Locate the cell with the specified text and output its [X, Y] center coordinate. 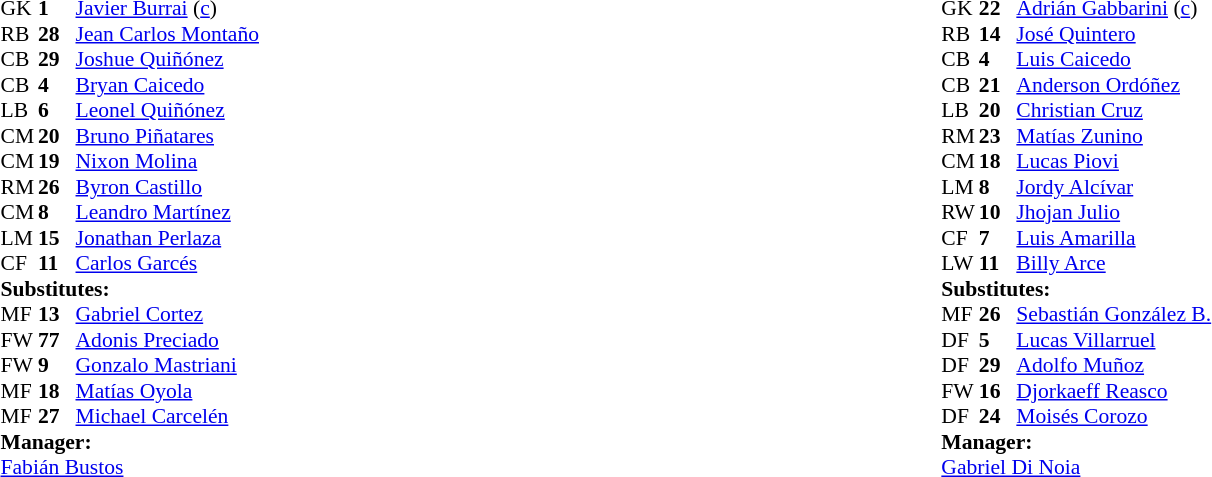
Joshue Quiñónez [168, 59]
19 [57, 161]
Adonis Preciado [168, 340]
Billy Arce [1114, 263]
6 [57, 111]
Djorkaeff Reasco [1114, 391]
7 [998, 238]
9 [57, 365]
Adolfo Muñoz [1114, 365]
21 [998, 85]
Carlos Garcés [168, 263]
Moisés Corozo [1114, 417]
Matías Zunino [1114, 136]
Matías Oyola [168, 391]
Lucas Villarruel [1114, 340]
Michael Carcelén [168, 417]
16 [998, 391]
13 [57, 315]
Leonel Quiñónez [168, 111]
5 [998, 340]
Christian Cruz [1114, 111]
Jordy Alcívar [1114, 187]
15 [57, 238]
Leandro Martínez [168, 213]
Gonzalo Mastriani [168, 365]
LW [960, 263]
Bryan Caicedo [168, 85]
Luis Amarilla [1114, 238]
Jean Carlos Montaño [168, 34]
24 [998, 417]
Gabriel Cortez [168, 315]
Anderson Ordóñez [1114, 85]
23 [998, 136]
RW [960, 213]
28 [57, 34]
José Quintero [1114, 34]
10 [998, 213]
Jonathan Perlaza [168, 238]
Lucas Piovi [1114, 161]
27 [57, 417]
14 [998, 34]
Bruno Piñatares [168, 136]
77 [57, 340]
Luis Caicedo [1114, 59]
Sebastián González B. [1114, 315]
Byron Castillo [168, 187]
Nixon Molina [168, 161]
Jhojan Julio [1114, 213]
